Pinpoint the cell where the given text exists, returning its [x, y] midpoint coordinate. 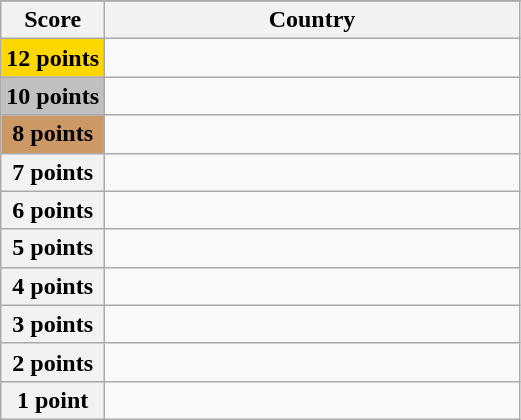
10 points [53, 96]
5 points [53, 248]
12 points [53, 58]
Country [312, 20]
3 points [53, 324]
7 points [53, 172]
4 points [53, 286]
1 point [53, 400]
8 points [53, 134]
2 points [53, 362]
Score [53, 20]
6 points [53, 210]
